From the cell containing the given text, extract its center point as [X, Y] coordinate. 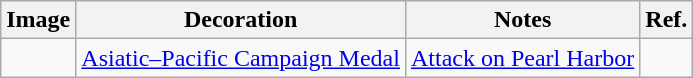
Ref. [666, 20]
Image [38, 20]
Decoration [241, 20]
Asiatic–Pacific Campaign Medal [241, 58]
Attack on Pearl Harbor [522, 58]
Notes [522, 20]
